Pinpoint the cell where the given text exists, returning its (X, Y) midpoint coordinate. 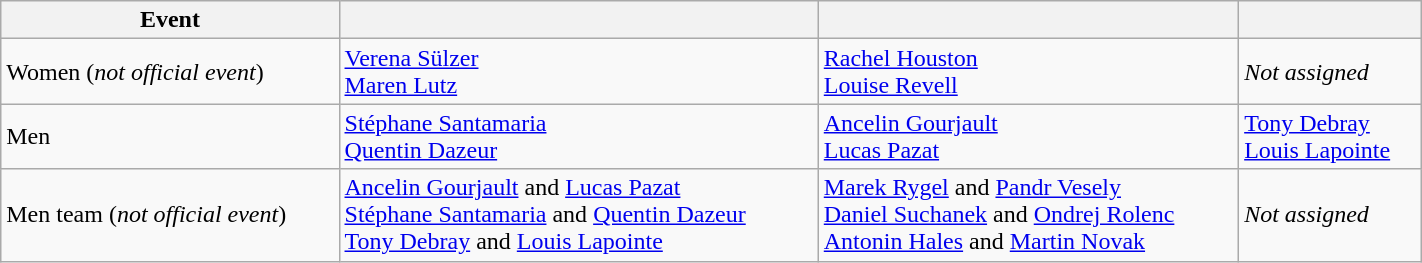
Rachel HoustonLouise Revell (1028, 72)
Stéphane SantamariaQuentin Dazeur (578, 136)
Verena SülzerMaren Lutz (578, 72)
Men (170, 136)
Tony DebrayLouis Lapointe (1330, 136)
Event (170, 20)
Ancelin Gourjault and Lucas PazatStéphane Santamaria and Quentin DazeurTony Debray and Louis Lapointe (578, 215)
Women (not official event) (170, 72)
Ancelin GourjaultLucas Pazat (1028, 136)
Men team (not official event) (170, 215)
Marek Rygel and Pandr VeselyDaniel Suchanek and Ondrej RolencAntonin Hales and Martin Novak (1028, 215)
